Provide the [x, y] coordinate of the cell's center where the given text is located.  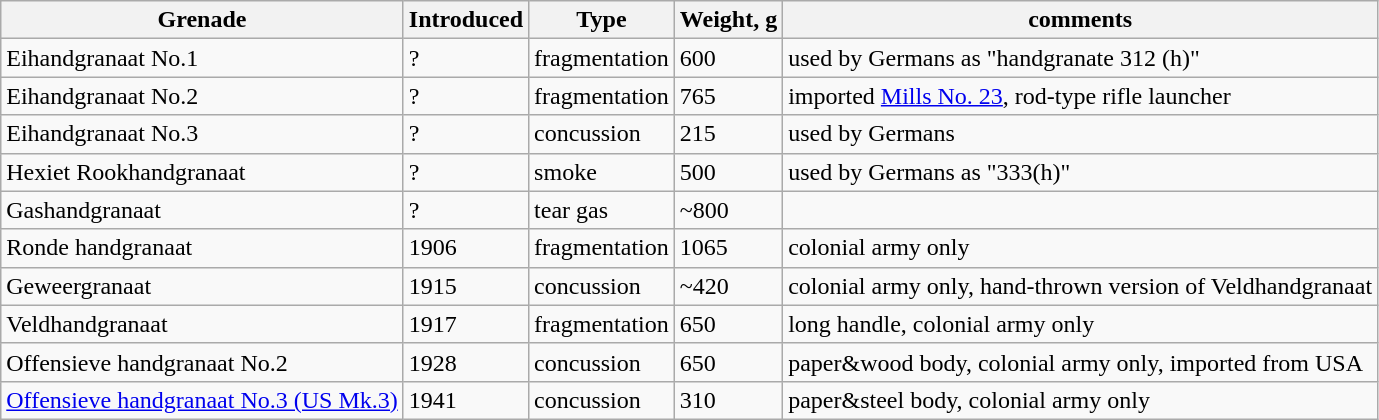
600 [728, 58]
Offensieve handgranaat No.3 (US Mk.3) [202, 400]
Type [602, 20]
1065 [728, 248]
~420 [728, 286]
Weight, g [728, 20]
500 [728, 172]
1906 [466, 248]
tear gas [602, 210]
Geweergranaat [202, 286]
Eihandgranaat No.3 [202, 134]
comments [1080, 20]
imported Mills No. 23, rod-type rifle launcher [1080, 96]
used by Germans [1080, 134]
Grenade [202, 20]
1915 [466, 286]
Ronde handgranaat [202, 248]
215 [728, 134]
smoke [602, 172]
colonial army only [1080, 248]
Veldhandgranaat [202, 324]
Eihandgranaat No.1 [202, 58]
paper&wood body, colonial army only, imported from USA [1080, 362]
long handle, colonial army only [1080, 324]
1917 [466, 324]
colonial army only, hand-thrown version of Veldhandgranaat [1080, 286]
Hexiet Rookhandgranaat [202, 172]
Gashandgranaat [202, 210]
1941 [466, 400]
765 [728, 96]
Eihandgranaat No.2 [202, 96]
Offensieve handgranaat No.2 [202, 362]
1928 [466, 362]
paper&steel body, colonial army only [1080, 400]
~800 [728, 210]
used by Germans as "handgranate 312 (h)" [1080, 58]
Introduced [466, 20]
used by Germans as "333(h)" [1080, 172]
310 [728, 400]
